Find where the given text appears and provide that cell's center as [x, y] coordinate. 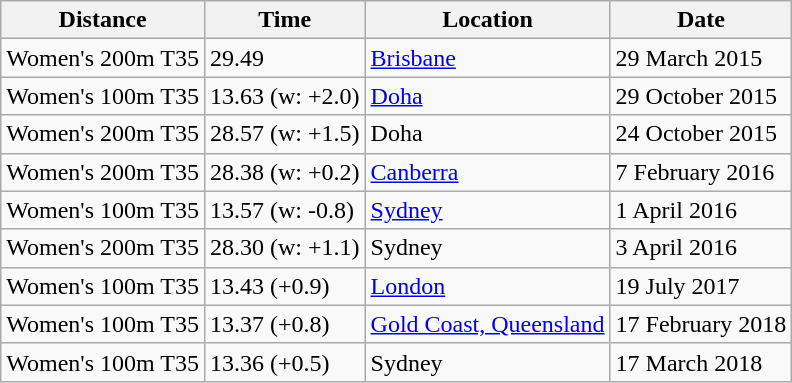
Brisbane [488, 58]
Canberra [488, 172]
28.57 (w: +1.5) [284, 134]
Time [284, 20]
13.36 (+0.5) [284, 362]
29 March 2015 [701, 58]
1 April 2016 [701, 210]
17 March 2018 [701, 362]
Distance [103, 20]
Date [701, 20]
28.30 (w: +1.1) [284, 248]
19 July 2017 [701, 286]
Location [488, 20]
29.49 [284, 58]
13.43 (+0.9) [284, 286]
Gold Coast, Queensland [488, 324]
17 February 2018 [701, 324]
3 April 2016 [701, 248]
13.37 (+0.8) [284, 324]
13.57 (w: -0.8) [284, 210]
29 October 2015 [701, 96]
28.38 (w: +0.2) [284, 172]
7 February 2016 [701, 172]
24 October 2015 [701, 134]
13.63 (w: +2.0) [284, 96]
London [488, 286]
